Identify which cell holds the provided text, then report its [x, y] central coordinate. 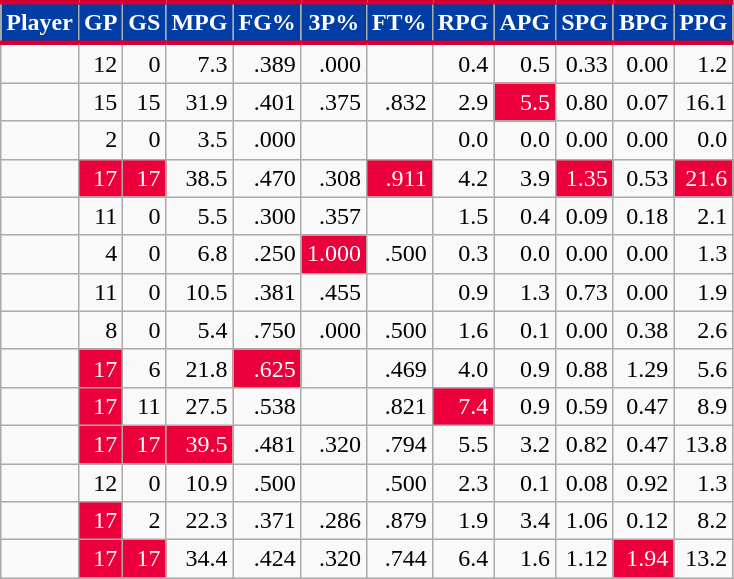
0.08 [585, 483]
.389 [267, 63]
6.4 [463, 559]
GP [100, 22]
0.88 [585, 368]
.821 [399, 406]
.381 [267, 292]
GS [144, 22]
0.09 [585, 216]
.401 [267, 102]
5.4 [200, 330]
4.2 [463, 178]
0.73 [585, 292]
4.0 [463, 368]
.470 [267, 178]
1.94 [643, 559]
FT% [399, 22]
.538 [267, 406]
6.8 [200, 254]
3P% [334, 22]
16.1 [704, 102]
8.2 [704, 521]
0.12 [643, 521]
.911 [399, 178]
21.6 [704, 178]
0.07 [643, 102]
21.8 [200, 368]
8.9 [704, 406]
MPG [200, 22]
13.8 [704, 444]
7.4 [463, 406]
3.2 [525, 444]
10.5 [200, 292]
0.59 [585, 406]
0.33 [585, 63]
0.53 [643, 178]
.481 [267, 444]
.469 [399, 368]
34.4 [200, 559]
2.9 [463, 102]
.286 [334, 521]
.300 [267, 216]
1.12 [585, 559]
.625 [267, 368]
.455 [334, 292]
PPG [704, 22]
Player [40, 22]
1.5 [463, 216]
3.5 [200, 140]
0.3 [463, 254]
39.5 [200, 444]
SPG [585, 22]
6 [144, 368]
RPG [463, 22]
3.9 [525, 178]
0.38 [643, 330]
.744 [399, 559]
.424 [267, 559]
.750 [267, 330]
1.06 [585, 521]
BPG [643, 22]
13.2 [704, 559]
.375 [334, 102]
22.3 [200, 521]
1.000 [334, 254]
.308 [334, 178]
.879 [399, 521]
.371 [267, 521]
1.35 [585, 178]
.357 [334, 216]
0.92 [643, 483]
.794 [399, 444]
0.82 [585, 444]
27.5 [200, 406]
.832 [399, 102]
5.6 [704, 368]
1.29 [643, 368]
APG [525, 22]
FG% [267, 22]
2.3 [463, 483]
8 [100, 330]
4 [100, 254]
2.6 [704, 330]
0.18 [643, 216]
0.5 [525, 63]
1.2 [704, 63]
0.80 [585, 102]
2.1 [704, 216]
.250 [267, 254]
31.9 [200, 102]
7.3 [200, 63]
3.4 [525, 521]
10.9 [200, 483]
38.5 [200, 178]
